Identify which cell holds the provided text, then report its [x, y] central coordinate. 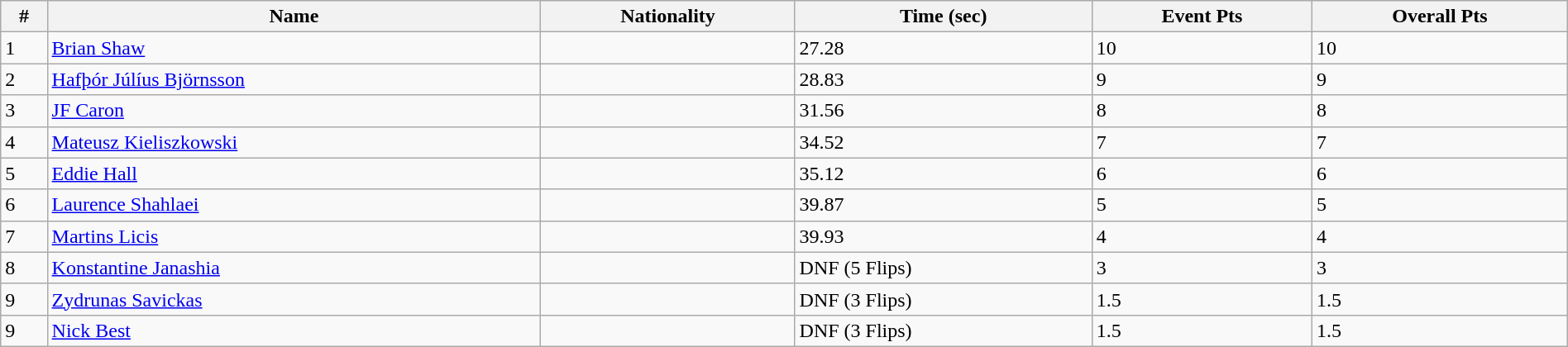
Eddie Hall [294, 173]
34.52 [943, 142]
28.83 [943, 79]
Mateusz Kieliszkowski [294, 142]
Hafþór Júlíus Björnsson [294, 79]
Nationality [668, 17]
JF Caron [294, 111]
DNF (5 Flips) [943, 268]
2 [24, 79]
Nick Best [294, 330]
Zydrunas Savickas [294, 299]
27.28 [943, 48]
Konstantine Janashia [294, 268]
35.12 [943, 173]
Martins Licis [294, 236]
# [24, 17]
Event Pts [1202, 17]
Overall Pts [1441, 17]
39.93 [943, 236]
Laurence Shahlaei [294, 205]
Time (sec) [943, 17]
39.87 [943, 205]
Brian Shaw [294, 48]
Name [294, 17]
31.56 [943, 111]
1 [24, 48]
